Determine the (x, y) coordinate at the center of the cell enclosing the given text.  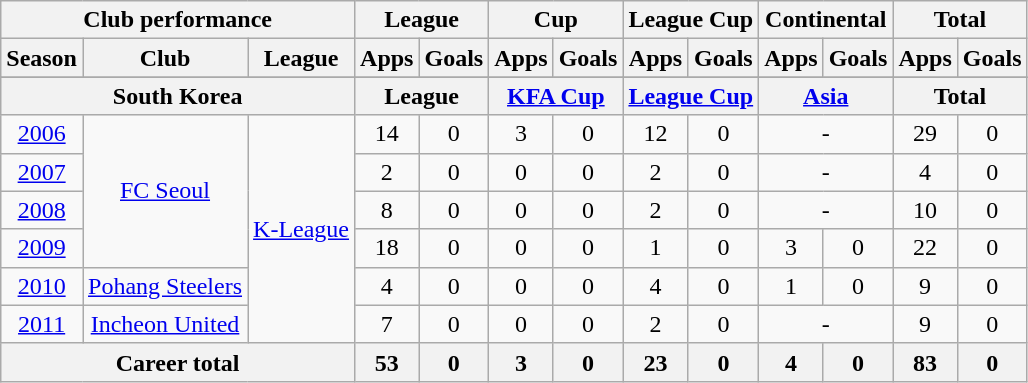
Career total (178, 362)
29 (925, 134)
8 (387, 210)
10 (925, 210)
K-League (302, 229)
7 (387, 324)
22 (925, 248)
Incheon United (164, 324)
2010 (42, 286)
14 (387, 134)
FC Seoul (164, 191)
2011 (42, 324)
Pohang Steelers (164, 286)
2007 (42, 172)
Club performance (178, 20)
83 (925, 362)
2006 (42, 134)
Asia (826, 96)
2009 (42, 248)
2008 (42, 210)
53 (387, 362)
KFA Cup (556, 96)
12 (656, 134)
18 (387, 248)
Continental (826, 20)
Cup (556, 20)
23 (656, 362)
South Korea (178, 96)
Season (42, 58)
Club (164, 58)
